Pinpoint the cell where the given text exists, returning its (x, y) midpoint coordinate. 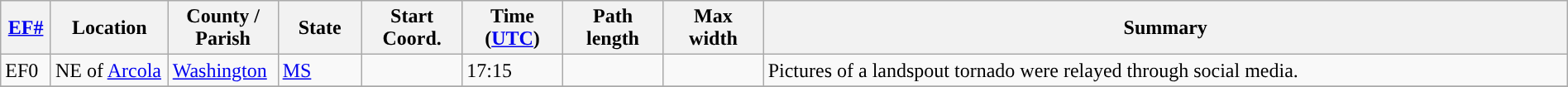
Start Coord. (412, 28)
County / Parish (223, 28)
MS (319, 70)
Time (UTC) (513, 28)
Location (109, 28)
17:15 (513, 70)
EF# (26, 28)
Washington (223, 70)
Summary (1165, 28)
State (319, 28)
NE of Arcola (109, 70)
EF0 (26, 70)
Path length (612, 28)
Pictures of a landspout tornado were relayed through social media. (1165, 70)
Max width (713, 28)
